Provide the [x, y] coordinate of the cell's center where the given text is located.  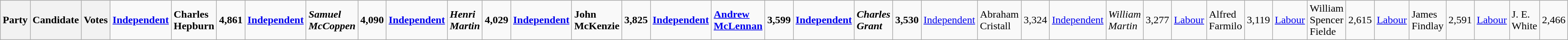
3,324 [1036, 20]
Abraham Cristall [999, 20]
3,599 [779, 20]
3,277 [1158, 20]
William Martin [1125, 20]
Andrew McLennan [738, 20]
Alfred Farmilo [1226, 20]
James Findlay [1427, 20]
John McKenzie [597, 20]
Candidate [56, 20]
Samuel McCoppen [332, 20]
Charles Hepburn [194, 20]
3,119 [1259, 20]
4,861 [231, 20]
Henri Martin [465, 20]
4,029 [496, 20]
3,530 [907, 20]
Party [15, 20]
2,591 [1461, 20]
2,466 [1554, 20]
3,825 [636, 20]
Charles Grant [873, 20]
William Spencer Fielde [1326, 20]
2,615 [1360, 20]
4,090 [372, 20]
J. E. White [1524, 20]
Votes [96, 20]
